Return (X, Y) of the center of cell containing provided text 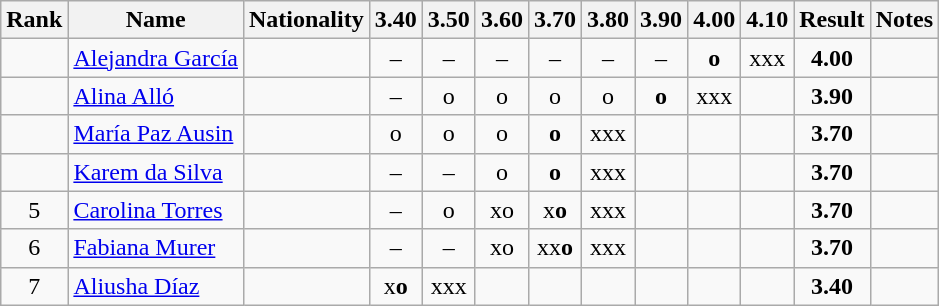
Name (156, 20)
Carolina Torres (156, 210)
xxo (554, 248)
4.10 (768, 20)
María Paz Ausin (156, 134)
Fabiana Murer (156, 248)
3.60 (502, 20)
Karem da Silva (156, 172)
3.80 (608, 20)
Alina Alló (156, 96)
6 (34, 248)
Notes (904, 20)
3.50 (448, 20)
Aliusha Díaz (156, 286)
5 (34, 210)
Result (832, 20)
7 (34, 286)
Alejandra García (156, 58)
Rank (34, 20)
Nationality (306, 20)
